Determine the [x, y] coordinate at the center of the cell enclosing the given text.  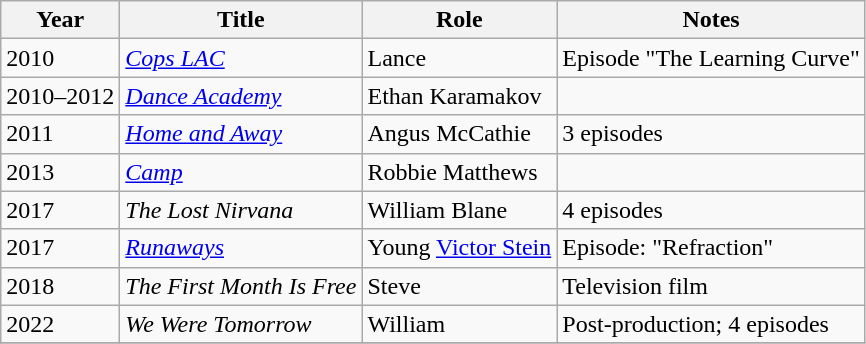
Robbie Matthews [460, 172]
2011 [60, 134]
The First Month Is Free [241, 286]
Television film [712, 286]
4 episodes [712, 210]
Dance Academy [241, 96]
The Lost Nirvana [241, 210]
Camp [241, 172]
Cops LAC [241, 58]
Role [460, 20]
Lance [460, 58]
Episode "The Learning Curve" [712, 58]
2013 [60, 172]
Angus McCathie [460, 134]
Home and Away [241, 134]
2010–2012 [60, 96]
William [460, 324]
Ethan Karamakov [460, 96]
2010 [60, 58]
William Blane [460, 210]
3 episodes [712, 134]
Title [241, 20]
Young Victor Stein [460, 248]
We Were Tomorrow [241, 324]
2018 [60, 286]
Notes [712, 20]
2022 [60, 324]
Year [60, 20]
Runaways [241, 248]
Post-production; 4 episodes [712, 324]
Episode: "Refraction" [712, 248]
Steve [460, 286]
